Find where the given text appears and provide that cell's center as (x, y) coordinate. 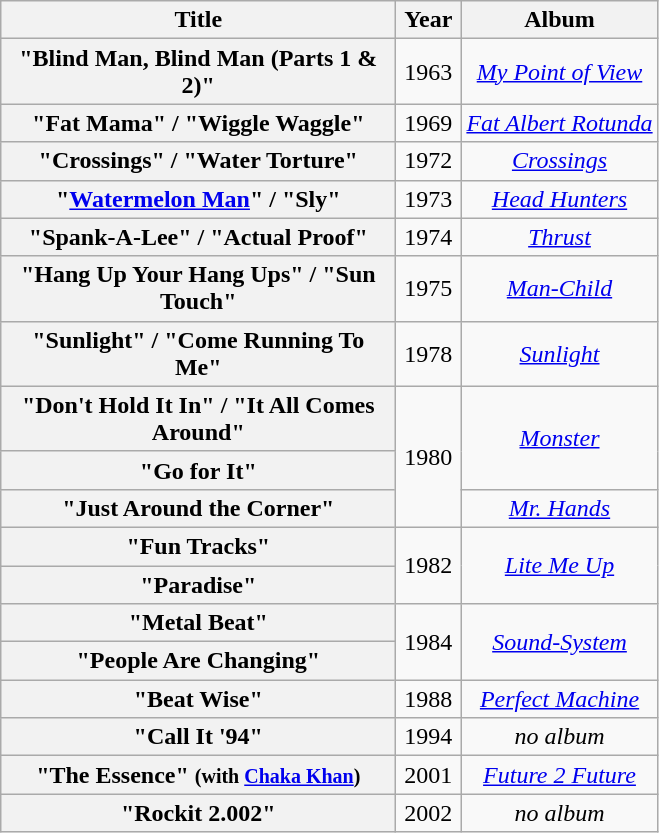
"Spank-A-Lee" / "Actual Proof" (198, 237)
1984 (428, 642)
"Fun Tracks" (198, 546)
"Hang Up Your Hang Ups" / "Sun Touch" (198, 288)
"Paradise" (198, 585)
"Beat Wise" (198, 699)
Future 2 Future (560, 775)
"Blind Man, Blind Man (Parts 1 & 2)" (198, 72)
1978 (428, 354)
"Rockit 2.002" (198, 813)
"Fat Mama" / "Wiggle Waggle" (198, 123)
Title (198, 20)
Sunlight (560, 354)
1969 (428, 123)
"Call It '94" (198, 737)
Head Hunters (560, 199)
"People Are Changing" (198, 661)
1972 (428, 161)
"Sunlight" / "Come Running To Me" (198, 354)
1982 (428, 565)
Perfect Machine (560, 699)
"Go for It" (198, 470)
Fat Albert Rotunda (560, 123)
"Metal Beat" (198, 623)
Monster (560, 438)
"The Essence" (with Chaka Khan) (198, 775)
"Don't Hold It In" / "It All Comes Around" (198, 418)
Crossings (560, 161)
Mr. Hands (560, 508)
My Point of View (560, 72)
1974 (428, 237)
Year (428, 20)
"Watermelon Man" / "Sly" (198, 199)
Lite Me Up (560, 565)
1994 (428, 737)
Man-Child (560, 288)
1963 (428, 72)
"Just Around the Corner" (198, 508)
1980 (428, 456)
"Crossings" / "Water Torture" (198, 161)
Album (560, 20)
1975 (428, 288)
2001 (428, 775)
1988 (428, 699)
Sound-System (560, 642)
1973 (428, 199)
2002 (428, 813)
Thrust (560, 237)
